Pinpoint the cell where the given text exists, returning its [X, Y] midpoint coordinate. 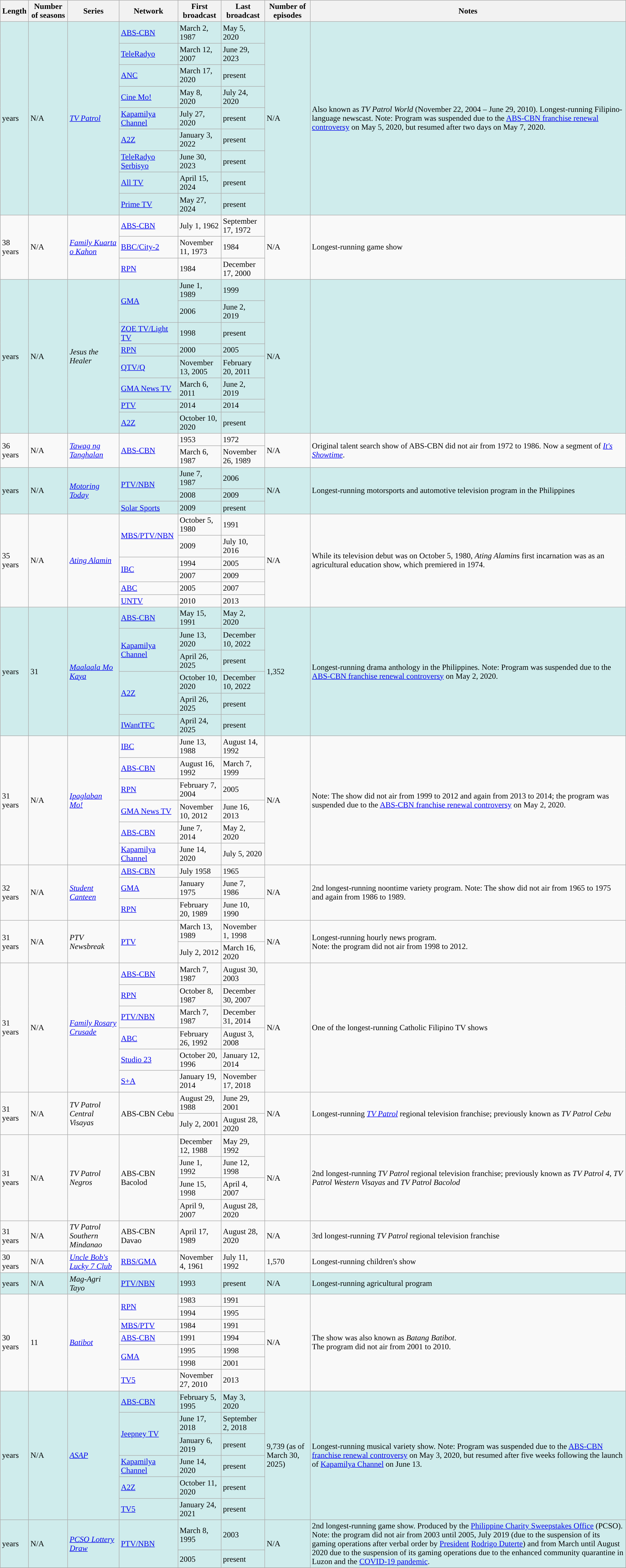
August 16, 1992 [199, 768]
PTV Newsbreak [93, 942]
March 6, 1987 [199, 457]
June 10, 1990 [243, 909]
November 27, 2010 [199, 1380]
January 12, 2014 [243, 1060]
January 1975 [199, 888]
May 15, 1991 [199, 618]
Studio 23 [149, 1060]
Mag-Agri Tayo [93, 1284]
Longest-running drama anthology in the Philippines. Note: Program was suspended due to the ABS-CBN franchise renewal controversy on May 2, 2020. [468, 671]
January 19, 2014 [199, 1081]
April 17, 1989 [199, 1236]
1993 [199, 1284]
June 13, 1988 [199, 746]
December 30, 2007 [243, 995]
July 10, 2016 [243, 546]
11 [48, 1342]
Tawag ng Tanghalan [93, 450]
9,739 (as of March 30, 2025) [287, 1455]
December 12, 1988 [199, 1146]
Prime TV [149, 204]
36 years [15, 450]
Longest-running children's show [468, 1262]
TV Patrol Central Visayas [93, 1113]
3rd longest-running TV Patrol regional television franchise [468, 1236]
June 13, 2020 [199, 639]
2008 [199, 495]
1953 [199, 440]
Family Kuarta o Kahon [93, 247]
September 17, 1972 [243, 226]
Longest-running motorsports and automotive television program in the Philippines [468, 490]
UNTV [149, 601]
February 20, 1989 [199, 909]
Ating Alamin [93, 560]
November 4, 1961 [199, 1262]
One of the longest-running Catholic Filipino TV shows [468, 1028]
July 2, 2012 [199, 952]
TV Patrol Southern Mindanao [93, 1236]
While its television debut was on October 5, 1980, Ating Alamins first incarnation was as an agricultural education show, which premiered in 1974. [468, 560]
IWantTFC [149, 725]
2003 [243, 1535]
Solar Sports [149, 507]
Ipaglaban Mo! [93, 800]
Original talent search show of ABS-CBN did not air from 1972 to 1986. Now a segment of It's Showtime. [468, 450]
March 6, 2011 [199, 389]
1999 [243, 290]
Student Canteen [93, 892]
May 3, 2020 [243, 1402]
July 24, 2020 [243, 97]
ABS-CBN Bacolod [149, 1178]
October 20, 1996 [199, 1060]
March 13, 1989 [199, 931]
June 30, 2023 [199, 161]
December 31, 2014 [243, 1017]
TV Patrol Negros [93, 1178]
ZOE TV/Light TV [149, 333]
March 17, 2020 [199, 75]
Number of episodes [287, 11]
1972 [243, 440]
October 8, 1987 [199, 995]
The show was also known as Batang Batibot. The program did not air from 2001 to 2010. [468, 1342]
May 8, 2020 [199, 97]
1965 [243, 871]
June 1, 1992 [199, 1167]
RBS/GMA [149, 1262]
1,570 [287, 1262]
31 [48, 671]
November 17, 2018 [243, 1081]
Maalaala Mo Kaya [93, 671]
Network [149, 11]
February 20, 2011 [243, 367]
Longest-running hourly news program. Note: the program did not air from 1998 to 2012. [468, 942]
S+A [149, 1081]
July 1958 [199, 871]
Uncle Bob's Lucky 7 Club [93, 1262]
ABS-CBN Davao [149, 1236]
February 26, 1992 [199, 1038]
May 5, 2020 [243, 32]
All TV [149, 183]
Longest-running TV Patrol regional television franchise; previously known as TV Patrol Cebu [468, 1113]
MBS/PTV/NBN [149, 535]
January 6, 2019 [199, 1445]
November 10, 2012 [199, 811]
PCSO Lottery Draw [93, 1544]
June 17, 2018 [199, 1423]
July 5, 2020 [243, 854]
Jesus the Healer [93, 356]
March 12, 2007 [199, 54]
July 11, 1992 [243, 1262]
Length [15, 11]
August 14, 1992 [243, 746]
June 1, 1989 [199, 290]
February 5, 1995 [199, 1402]
August 30, 2003 [243, 974]
October 5, 1980 [199, 525]
2010 [199, 601]
April 9, 2007 [199, 1210]
38 years [15, 247]
Cine Mo! [149, 97]
January 24, 2021 [199, 1509]
April 24, 2025 [199, 725]
Number of seasons [48, 11]
June 12, 1998 [243, 1167]
March 2, 1987 [199, 32]
June 7, 1987 [199, 478]
June 7, 1986 [243, 888]
April 15, 2024 [199, 183]
June 16, 2013 [243, 811]
February 7, 2004 [199, 789]
Last broadcast [243, 11]
July 27, 2020 [199, 118]
November 26, 1989 [243, 457]
35 years [15, 560]
December 17, 2000 [243, 269]
32 years [15, 892]
BBC/City-2 [149, 247]
March 7, 1999 [243, 768]
October 11, 2020 [199, 1487]
July 1, 1962 [199, 226]
June 29, 2023 [243, 54]
August 3, 2008 [243, 1038]
June 29, 2001 [243, 1103]
Longest-running game show [468, 247]
ABS-CBN Cebu [149, 1113]
November 13, 2005 [199, 367]
2nd longest-running noontime variety program. Note: The show did not air from 1965 to 1975 and again from 1986 to 1989. [468, 892]
1983 [199, 1300]
March 8, 1995 [199, 1535]
June 7, 2014 [199, 832]
Notes [468, 11]
MBS/PTV [149, 1325]
May 27, 2024 [199, 204]
Jeepney TV [149, 1434]
Series [93, 11]
TeleRadyo Serbisyo [149, 161]
November 11, 1973 [199, 247]
2001 [243, 1363]
May 29, 1992 [243, 1146]
April 4, 2007 [243, 1189]
2nd longest-running TV Patrol regional television franchise; previously known as TV Patrol 4, TV Patrol Western Visayas and TV Patrol Bacolod [468, 1178]
Batibot [93, 1342]
Longest-running agricultural program [468, 1284]
September 2, 2018 [243, 1423]
TV Patrol [93, 118]
March 16, 2020 [243, 952]
2000 [199, 350]
TeleRadyo [149, 54]
Motoring Today [93, 490]
ASAP [93, 1455]
August 29, 1988 [199, 1103]
First broadcast [199, 11]
January 3, 2022 [199, 140]
1,352 [287, 671]
July 2, 2001 [199, 1124]
Family Rosary Crusade [93, 1028]
ANC [149, 75]
QTV/Q [149, 367]
June 15, 1998 [199, 1189]
November 1, 1998 [243, 931]
